Locate the cell with the specified text and output its (x, y) center coordinate. 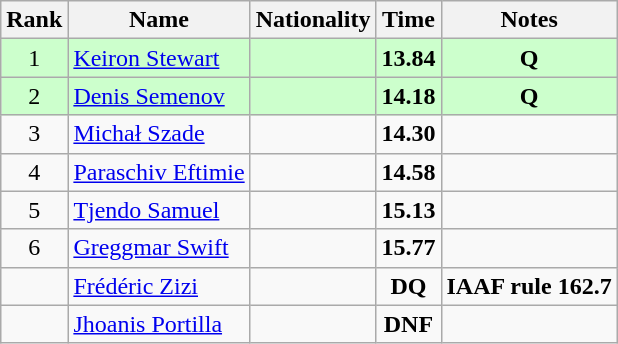
IAAF rule 162.7 (529, 286)
15.77 (408, 248)
Notes (529, 20)
14.58 (408, 172)
Time (408, 20)
Michał Szade (159, 134)
6 (34, 248)
3 (34, 134)
15.13 (408, 210)
Paraschiv Eftimie (159, 172)
DQ (408, 286)
14.18 (408, 96)
Denis Semenov (159, 96)
1 (34, 58)
2 (34, 96)
14.30 (408, 134)
Tjendo Samuel (159, 210)
DNF (408, 324)
5 (34, 210)
Frédéric Zizi (159, 286)
Name (159, 20)
Jhoanis Portilla (159, 324)
4 (34, 172)
Greggmar Swift (159, 248)
13.84 (408, 58)
Keiron Stewart (159, 58)
Rank (34, 20)
Nationality (313, 20)
